Capture the cell that displays the provided text and extract its [x, y] central coordinate. 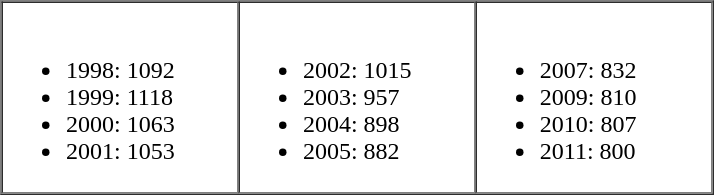
2002: 10152003: 9572004: 8982005: 882 [356, 98]
1998: 10921999: 11182000: 10632001: 1053 [120, 98]
2007: 8322009: 8102010: 8072011: 800 [594, 98]
